Extract the (x, y) coordinate from the center of the cell holding the provided text.  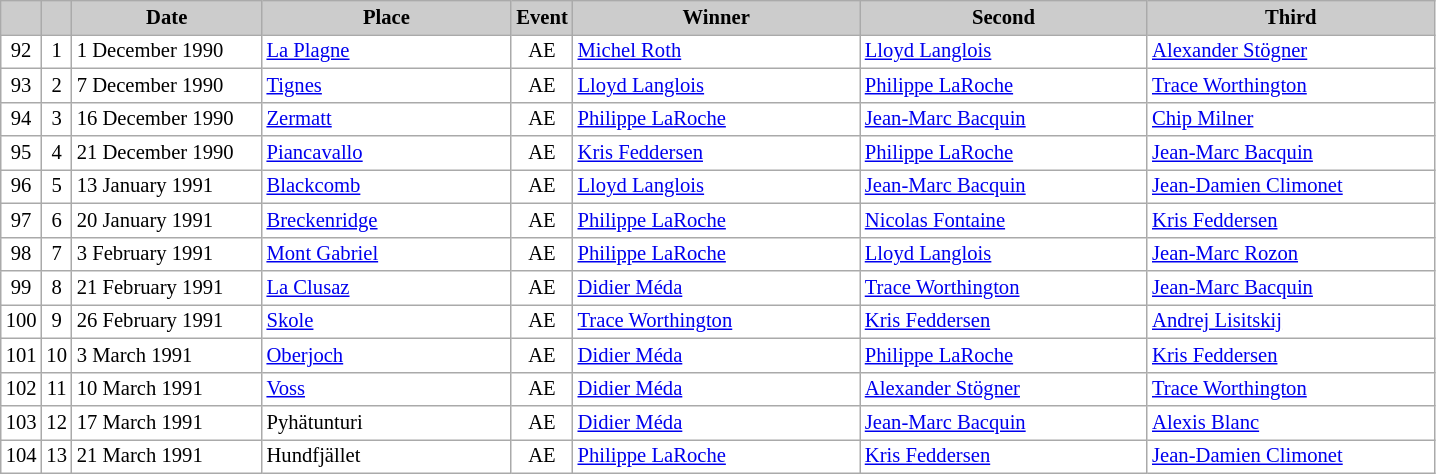
Hundfjället (387, 456)
Zermatt (387, 119)
Tignes (387, 85)
3 March 1991 (167, 355)
94 (22, 119)
21 February 1991 (167, 287)
9 (56, 321)
Winner (716, 17)
Nicolas Fontaine (1004, 220)
Jean-Marc Rozon (1290, 254)
Breckenridge (387, 220)
Third (1290, 17)
20 January 1991 (167, 220)
13 (56, 456)
Skole (387, 321)
Alexis Blanc (1290, 423)
Event (542, 17)
5 (56, 186)
95 (22, 153)
Andrej Lisitskij (1290, 321)
21 March 1991 (167, 456)
2 (56, 85)
1 (56, 51)
7 December 1990 (167, 85)
6 (56, 220)
8 (56, 287)
98 (22, 254)
4 (56, 153)
92 (22, 51)
10 March 1991 (167, 389)
Piancavallo (387, 153)
Voss (387, 389)
96 (22, 186)
21 December 1990 (167, 153)
Place (387, 17)
Oberjoch (387, 355)
Michel Roth (716, 51)
La Clusaz (387, 287)
La Plagne (387, 51)
102 (22, 389)
93 (22, 85)
104 (22, 456)
3 February 1991 (167, 254)
7 (56, 254)
Chip Milner (1290, 119)
16 December 1990 (167, 119)
12 (56, 423)
10 (56, 355)
Pyhätunturi (387, 423)
100 (22, 321)
26 February 1991 (167, 321)
99 (22, 287)
Second (1004, 17)
Blackcomb (387, 186)
11 (56, 389)
Mont Gabriel (387, 254)
101 (22, 355)
17 March 1991 (167, 423)
1 December 1990 (167, 51)
Date (167, 17)
3 (56, 119)
13 January 1991 (167, 186)
103 (22, 423)
97 (22, 220)
